Find where the given text appears and provide that cell's center as [X, Y] coordinate. 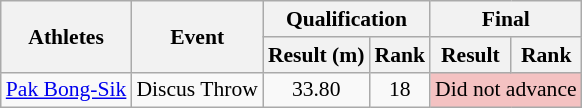
Qualification [346, 19]
33.80 [316, 90]
Athletes [66, 36]
Result (m) [316, 55]
18 [400, 90]
Pak Bong-Sik [66, 90]
Event [196, 36]
Did not advance [506, 90]
Result [470, 55]
Final [506, 19]
Discus Throw [196, 90]
